Find where the given text appears and provide that cell's center as [X, Y] coordinate. 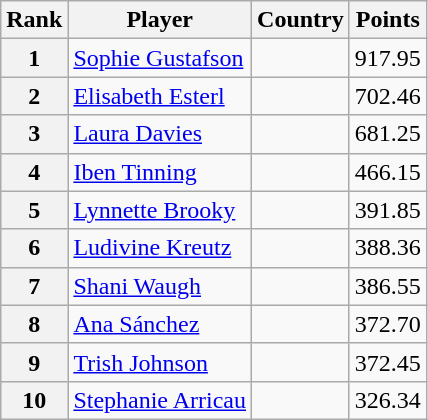
Ana Sánchez [160, 324]
10 [34, 400]
6 [34, 248]
388.36 [388, 248]
Laura Davies [160, 134]
372.45 [388, 362]
326.34 [388, 400]
9 [34, 362]
Ludivine Kreutz [160, 248]
1 [34, 58]
Iben Tinning [160, 172]
372.70 [388, 324]
466.15 [388, 172]
Shani Waugh [160, 286]
386.55 [388, 286]
Rank [34, 20]
4 [34, 172]
Sophie Gustafson [160, 58]
391.85 [388, 210]
8 [34, 324]
Lynnette Brooky [160, 210]
7 [34, 286]
3 [34, 134]
917.95 [388, 58]
Points [388, 20]
Country [301, 20]
2 [34, 96]
Player [160, 20]
681.25 [388, 134]
702.46 [388, 96]
Trish Johnson [160, 362]
Stephanie Arricau [160, 400]
5 [34, 210]
Elisabeth Esterl [160, 96]
